Scan for the cell matching the given text and deliver its [X, Y] coordinate at center. 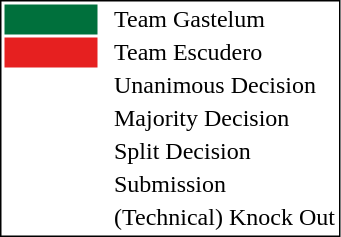
Submission [224, 185]
Team Gastelum [224, 19]
Split Decision [224, 151]
Unanimous Decision [224, 85]
Team Escudero [224, 53]
(Technical) Knock Out [224, 217]
Majority Decision [224, 119]
